Scan for the cell matching the given text and deliver its [x, y] coordinate at center. 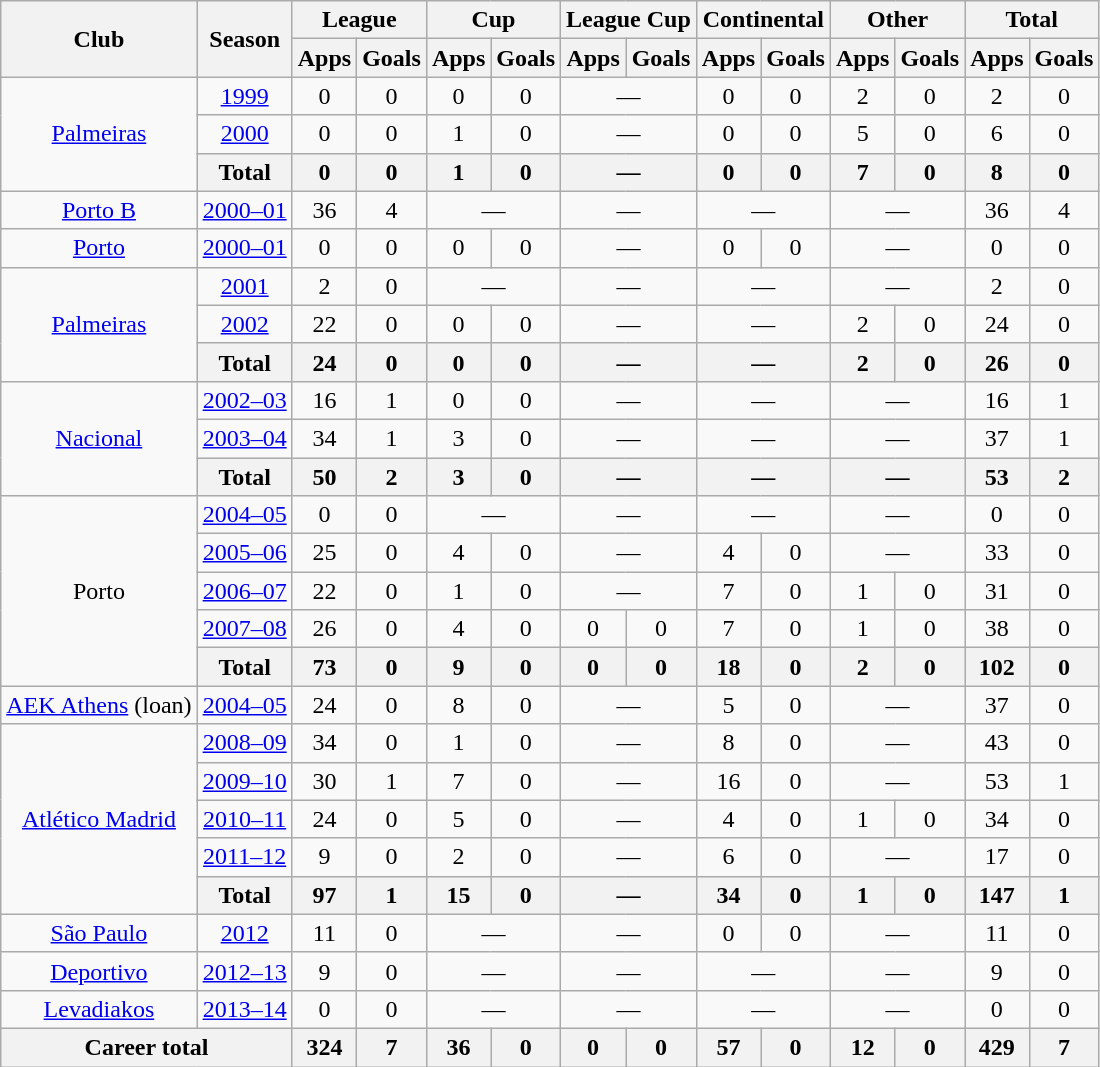
2012 [244, 933]
Deportivo [99, 971]
97 [324, 895]
Porto B [99, 210]
2006–07 [244, 591]
2011–12 [244, 857]
50 [324, 477]
2001 [244, 286]
33 [997, 553]
2007–08 [244, 629]
2002 [244, 324]
2010–11 [244, 819]
São Paulo [99, 933]
AEK Athens (loan) [99, 705]
Career total [146, 1047]
2009–10 [244, 781]
57 [728, 1047]
Levadiakos [99, 1009]
Cup [493, 20]
2005–06 [244, 553]
2000 [244, 134]
15 [458, 895]
324 [324, 1047]
2002–03 [244, 400]
2013–14 [244, 1009]
Atlético Madrid [99, 819]
2008–09 [244, 743]
Continental [763, 20]
17 [997, 857]
1999 [244, 96]
25 [324, 553]
31 [997, 591]
18 [728, 667]
147 [997, 895]
Season [244, 39]
73 [324, 667]
2003–04 [244, 438]
102 [997, 667]
Club [99, 39]
League [359, 20]
2012–13 [244, 971]
30 [324, 781]
League Cup [629, 20]
Other [897, 20]
38 [997, 629]
43 [997, 743]
429 [997, 1047]
12 [862, 1047]
Nacional [99, 438]
